From the cell containing the given text, extract its center point as (x, y) coordinate. 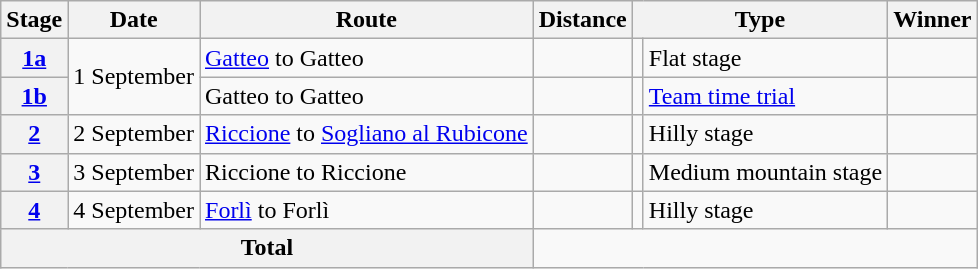
Route (367, 20)
Date (134, 20)
2 (34, 134)
3 (34, 172)
4 (34, 210)
Riccione to Sogliano al Rubicone (367, 134)
1b (34, 96)
Forlì to Forlì (367, 210)
Stage (34, 20)
Flat stage (765, 58)
1 September (134, 77)
Type (760, 20)
1a (34, 58)
Winner (932, 20)
Medium mountain stage (765, 172)
3 September (134, 172)
2 September (134, 134)
Total (267, 248)
Distance (582, 20)
Team time trial (765, 96)
4 September (134, 210)
Riccione to Riccione (367, 172)
